Scan for the cell matching the given text and deliver its (x, y) coordinate at center. 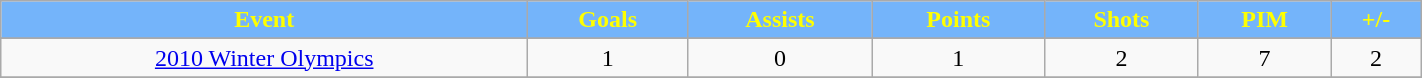
Points (958, 20)
Shots (1121, 20)
0 (780, 58)
2010 Winter Olympics (264, 58)
+/- (1376, 20)
Goals (608, 20)
Assists (780, 20)
7 (1264, 58)
PIM (1264, 20)
Event (264, 20)
